Return [X, Y] of the center of cell containing provided text 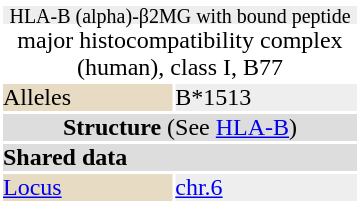
Structure (See HLA-B) [180, 128]
chr.6 [266, 188]
Locus [88, 188]
Shared data [180, 158]
B*1513 [266, 98]
HLA-B (alpha)-β2MG with bound peptide [180, 15]
Alleles [88, 98]
major histocompatibility complex (human), class I, B77 [180, 54]
